Return (X, Y) of the center of cell containing provided text 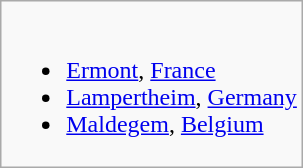
Ermont, France Lampertheim, Germany Maldegem, Belgium (152, 84)
